From the cell containing the given text, extract its center point as [x, y] coordinate. 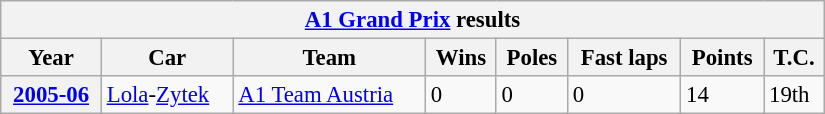
Year [52, 58]
A1 Team Austria [330, 95]
Car [167, 58]
2005-06 [52, 95]
Lola-Zytek [167, 95]
Poles [532, 58]
Wins [462, 58]
19th [794, 95]
14 [722, 95]
Team [330, 58]
Points [722, 58]
A1 Grand Prix results [413, 20]
Fast laps [624, 58]
T.C. [794, 58]
